Locate the cell with the specified text and output its (X, Y) center coordinate. 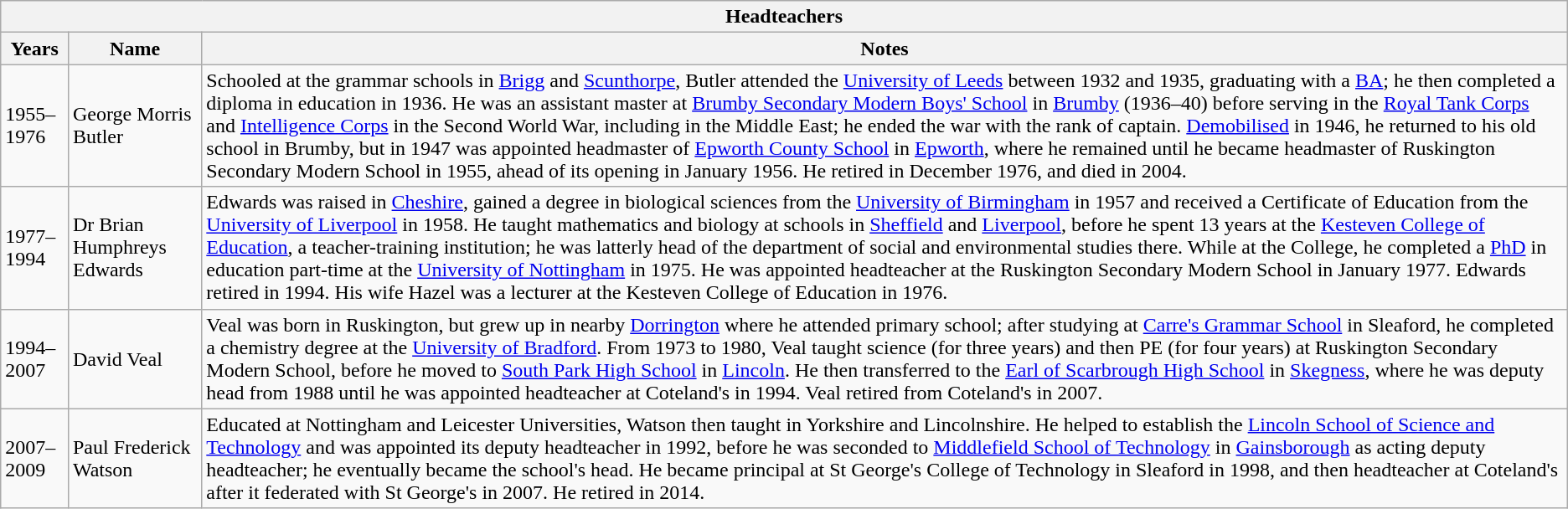
Paul Frederick Watson (134, 459)
George Morris Butler (134, 126)
1977–1994 (35, 248)
1955–1976 (35, 126)
Years (35, 49)
Notes (885, 49)
David Veal (134, 358)
Dr Brian Humphreys Edwards (134, 248)
Headteachers (784, 17)
Name (134, 49)
1994–2007 (35, 358)
2007–2009 (35, 459)
